Provide the (X, Y) coordinate of the cell's center where the given text is located.  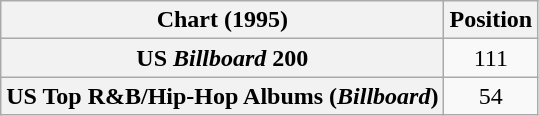
54 (491, 96)
Position (491, 20)
111 (491, 58)
US Top R&B/Hip-Hop Albums (Billboard) (222, 96)
US Billboard 200 (222, 58)
Chart (1995) (222, 20)
